Pinpoint the cell where the given text exists, returning its (x, y) midpoint coordinate. 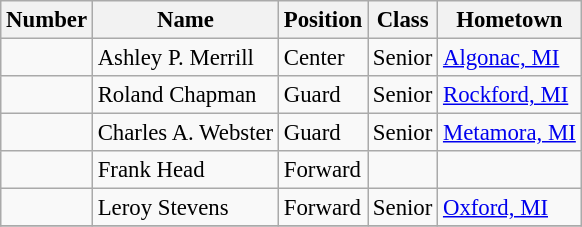
Algonac, MI (510, 58)
Frank Head (185, 170)
Hometown (510, 20)
Leroy Stevens (185, 208)
Metamora, MI (510, 133)
Name (185, 20)
Class (403, 20)
Ashley P. Merrill (185, 58)
Position (322, 20)
Roland Chapman (185, 95)
Center (322, 58)
Oxford, MI (510, 208)
Number (47, 20)
Charles A. Webster (185, 133)
Rockford, MI (510, 95)
